Locate the cell with the specified text and output its [X, Y] center coordinate. 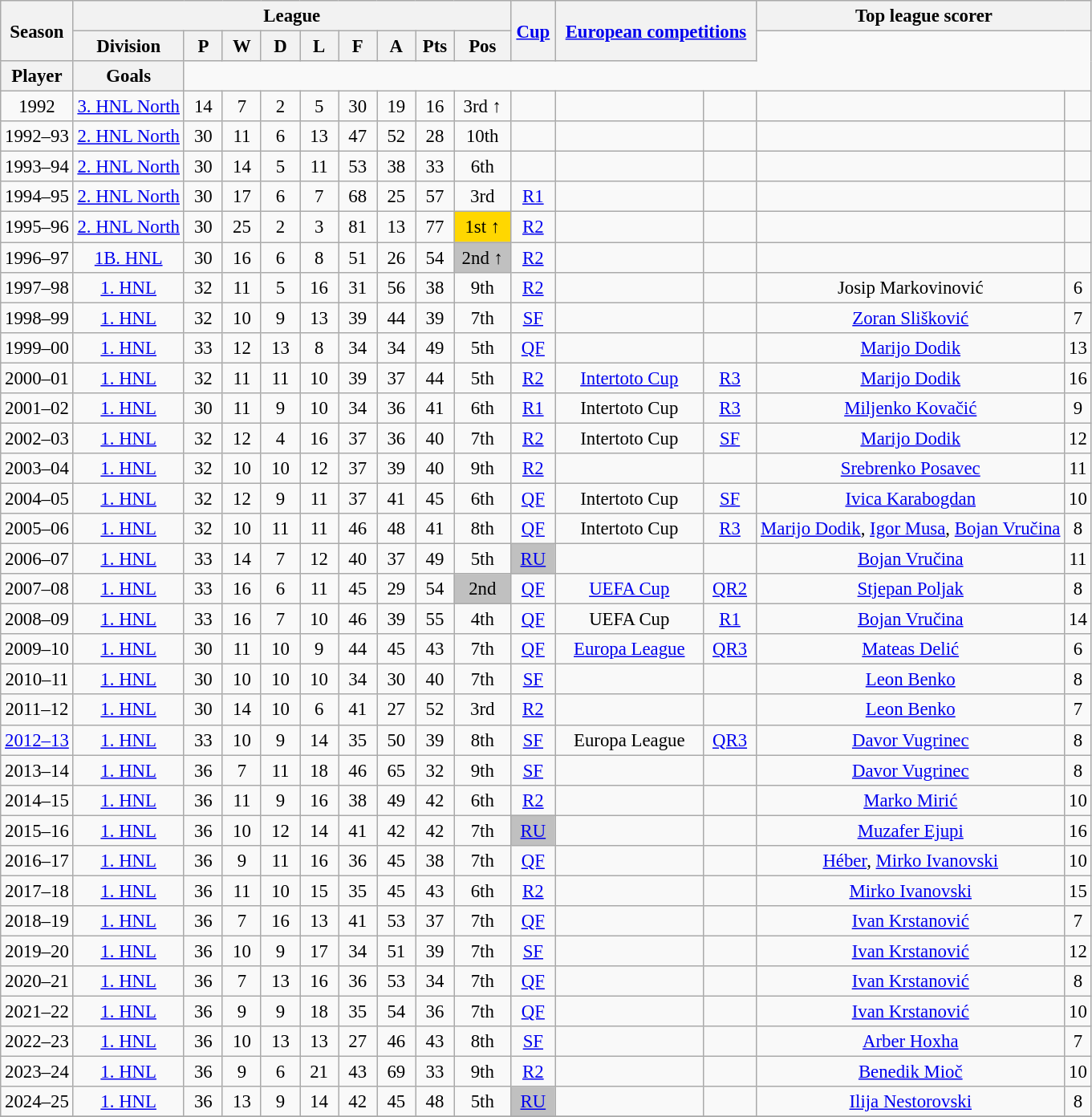
Goals [128, 76]
European competitions [656, 30]
2010–11 [37, 680]
2020–21 [37, 981]
1996–97 [37, 258]
League [292, 16]
57 [435, 197]
Stjepan Poljak [911, 589]
26 [396, 258]
68 [358, 197]
1997–98 [37, 287]
2004–05 [37, 498]
2002–03 [37, 438]
Cup [534, 30]
1999–00 [37, 347]
47 [358, 136]
2001–02 [37, 408]
Miljenko Kovačić [911, 408]
Benedik Mioč [911, 1072]
56 [396, 287]
1B. HNL [128, 258]
Top league scorer [924, 16]
1993–94 [37, 167]
28 [435, 136]
2003–04 [37, 469]
Division [128, 47]
Marko Mirić [911, 800]
Zoran Slišković [911, 318]
Héber, Mirko Ivanovski [911, 861]
D [280, 47]
2023–24 [37, 1072]
3 [319, 227]
2016–17 [37, 861]
29 [396, 589]
2011–12 [37, 710]
Pos [483, 47]
F [358, 47]
2nd [483, 589]
2nd ↑ [483, 258]
2008–09 [37, 619]
4 [280, 438]
3. HNL North [128, 107]
2006–07 [37, 559]
50 [396, 740]
2019–20 [37, 951]
A [396, 47]
P [203, 47]
Player [37, 76]
1992 [37, 107]
2015–16 [37, 831]
81 [358, 227]
Ilija Nestorovski [911, 1102]
Arber Hoxha [911, 1042]
55 [435, 619]
L [319, 47]
21 [319, 1072]
4th [483, 619]
2012–13 [37, 740]
2022–23 [37, 1042]
19 [396, 107]
2018–19 [37, 921]
10th [483, 136]
2007–08 [37, 589]
Season [37, 30]
77 [435, 227]
Marijo Dodik, Igor Musa, Bojan Vručina [911, 529]
Muzafer Ejupi [911, 831]
65 [396, 770]
31 [358, 287]
1992–93 [37, 136]
Pts [435, 47]
2013–14 [37, 770]
2000–01 [37, 378]
2017–18 [37, 891]
3rd ↑ [483, 107]
Mateas Delić [911, 649]
2014–15 [37, 800]
2024–25 [37, 1102]
2009–10 [37, 649]
1st ↑ [483, 227]
QR2 [729, 589]
2005–06 [37, 529]
Srebrenko Posavec [911, 469]
Mirko Ivanovski [911, 891]
1994–95 [37, 197]
2021–22 [37, 1012]
1995–96 [37, 227]
Josip Markovinović [911, 287]
1998–99 [37, 318]
W [242, 47]
69 [396, 1072]
Ivica Karabogdan [911, 498]
